Find where the given text appears and provide that cell's center as (x, y) coordinate. 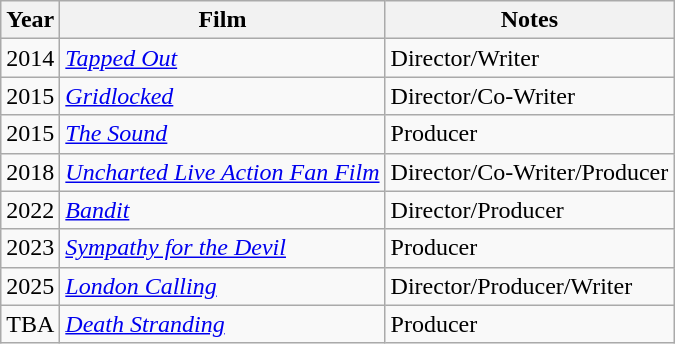
London Calling (222, 286)
Uncharted Live Action Fan Film (222, 172)
Director/Writer (530, 58)
Sympathy for the Devil (222, 248)
Bandit (222, 210)
2018 (30, 172)
2022 (30, 210)
2025 (30, 286)
Director/Co-Writer (530, 96)
The Sound (222, 134)
Notes (530, 20)
Year (30, 20)
Director/Co-Writer/Producer (530, 172)
2023 (30, 248)
Tapped Out (222, 58)
TBA (30, 324)
Gridlocked (222, 96)
Director/Producer/Writer (530, 286)
Film (222, 20)
Death Stranding (222, 324)
Director/Producer (530, 210)
2014 (30, 58)
